Pinpoint the cell where the given text exists, returning its [X, Y] midpoint coordinate. 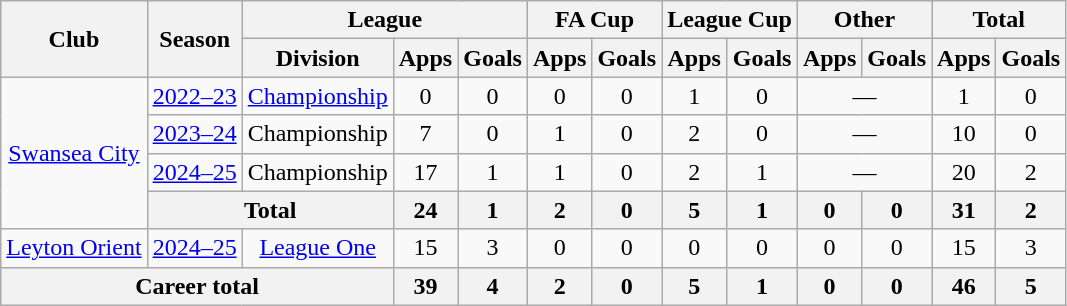
17 [425, 172]
Season [194, 39]
7 [425, 134]
Other [864, 20]
10 [964, 134]
46 [964, 286]
Swansea City [74, 153]
39 [425, 286]
Leyton Orient [74, 248]
League One [318, 248]
Division [318, 58]
31 [964, 210]
24 [425, 210]
FA Cup [594, 20]
Career total [198, 286]
League [384, 20]
4 [493, 286]
Club [74, 39]
20 [964, 172]
2022–23 [194, 96]
2023–24 [194, 134]
League Cup [730, 20]
